Provide the [x, y] coordinate of the cell's center where the given text is located.  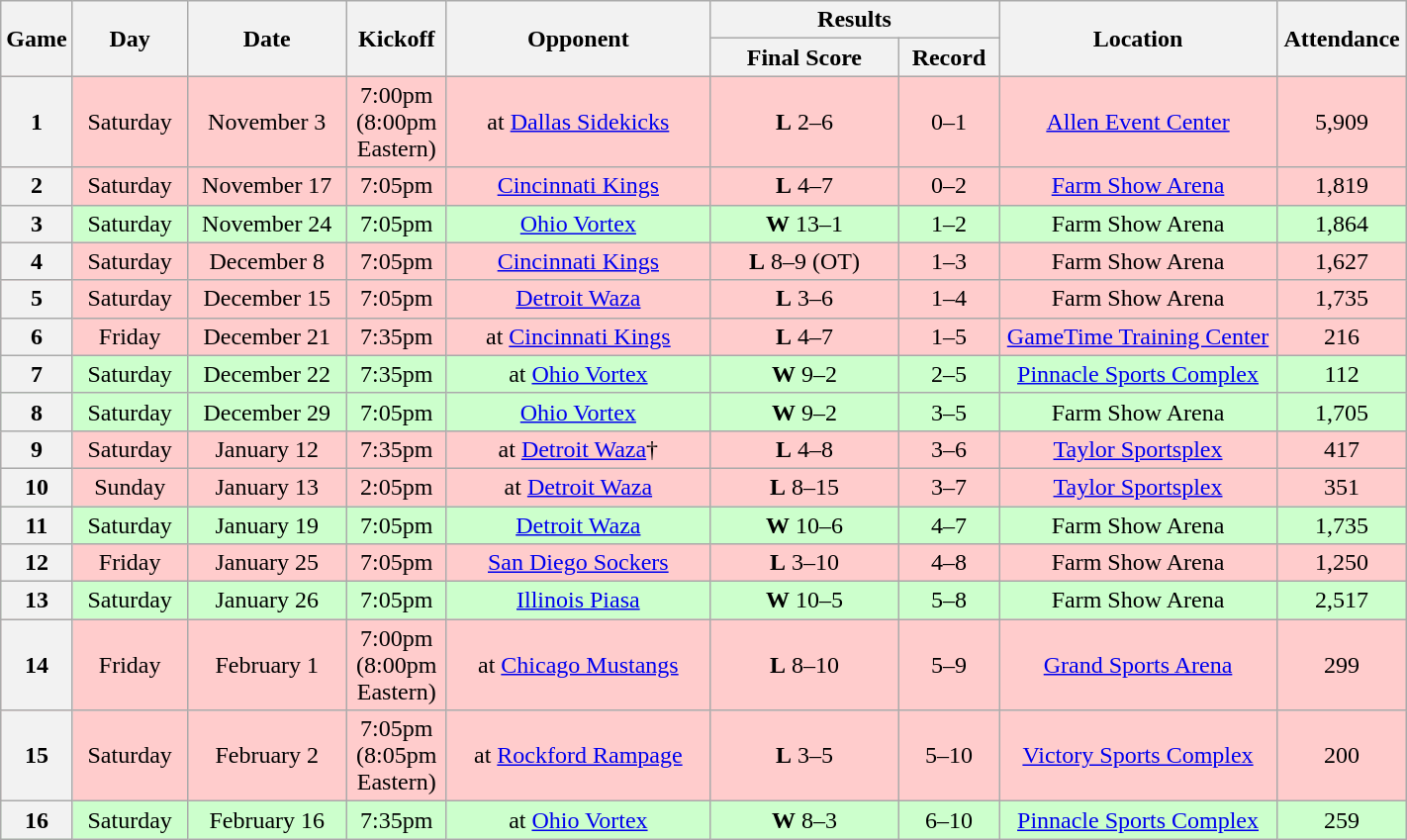
200 [1342, 756]
10 [37, 487]
Grand Sports Arena [1138, 665]
351 [1342, 487]
14 [37, 665]
2–5 [948, 374]
1,250 [1342, 563]
0–2 [948, 186]
1–3 [948, 261]
7:05pm(8:05pm Eastern) [396, 756]
November 24 [267, 224]
13 [37, 601]
112 [1342, 374]
Day [130, 39]
12 [37, 563]
Allen Event Center [1138, 122]
4–8 [948, 563]
9 [37, 449]
5,909 [1342, 122]
December 22 [267, 374]
3–7 [948, 487]
December 15 [267, 299]
L 8–9 (OT) [803, 261]
6–10 [948, 820]
Victory Sports Complex [1138, 756]
3–5 [948, 412]
5–10 [948, 756]
December 21 [267, 336]
Opponent [578, 39]
January 12 [267, 449]
November 17 [267, 186]
417 [1342, 449]
W 8–3 [803, 820]
16 [37, 820]
L 8–10 [803, 665]
at Chicago Mustangs [578, 665]
L 8–15 [803, 487]
L 3–10 [803, 563]
Results [854, 20]
1,705 [1342, 412]
January 13 [267, 487]
L 3–6 [803, 299]
6 [37, 336]
1–5 [948, 336]
5–9 [948, 665]
1,627 [1342, 261]
1,819 [1342, 186]
December 8 [267, 261]
8 [37, 412]
L 3–5 [803, 756]
2:05pm [396, 487]
L 2–6 [803, 122]
Final Score [803, 57]
at Detroit Waza [578, 487]
W 13–1 [803, 224]
Date [267, 39]
January 25 [267, 563]
3–6 [948, 449]
January 26 [267, 601]
11 [37, 525]
W 10–6 [803, 525]
259 [1342, 820]
at Rockford Rampage [578, 756]
Record [948, 57]
Location [1138, 39]
7 [37, 374]
2 [37, 186]
1–4 [948, 299]
February 1 [267, 665]
Kickoff [396, 39]
Game [37, 39]
L 4–8 [803, 449]
February 16 [267, 820]
November 3 [267, 122]
December 29 [267, 412]
January 19 [267, 525]
15 [37, 756]
1 [37, 122]
299 [1342, 665]
3 [37, 224]
Sunday [130, 487]
Attendance [1342, 39]
216 [1342, 336]
5–8 [948, 601]
at Cincinnati Kings [578, 336]
0–1 [948, 122]
February 2 [267, 756]
GameTime Training Center [1138, 336]
at Detroit Waza† [578, 449]
1,864 [1342, 224]
2,517 [1342, 601]
1–2 [948, 224]
at Dallas Sidekicks [578, 122]
Illinois Piasa [578, 601]
4 [37, 261]
5 [37, 299]
4–7 [948, 525]
W 10–5 [803, 601]
San Diego Sockers [578, 563]
